Locate the cell with the specified text and output its (X, Y) center coordinate. 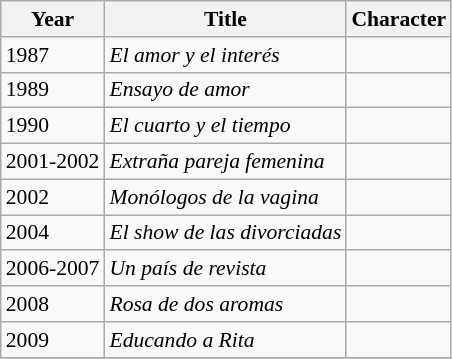
2001-2002 (53, 162)
Un país de revista (225, 269)
Title (225, 19)
1989 (53, 90)
Extraña pareja femenina (225, 162)
Educando a Rita (225, 340)
El amor y el interés (225, 55)
2009 (53, 340)
2008 (53, 304)
Rosa de dos aromas (225, 304)
El cuarto y el tiempo (225, 126)
2002 (53, 197)
Character (398, 19)
2006-2007 (53, 269)
1987 (53, 55)
Year (53, 19)
Ensayo de amor (225, 90)
El show de las divorciadas (225, 233)
2004 (53, 233)
Monólogos de la vagina (225, 197)
1990 (53, 126)
